Return [X, Y] of the center of cell containing provided text 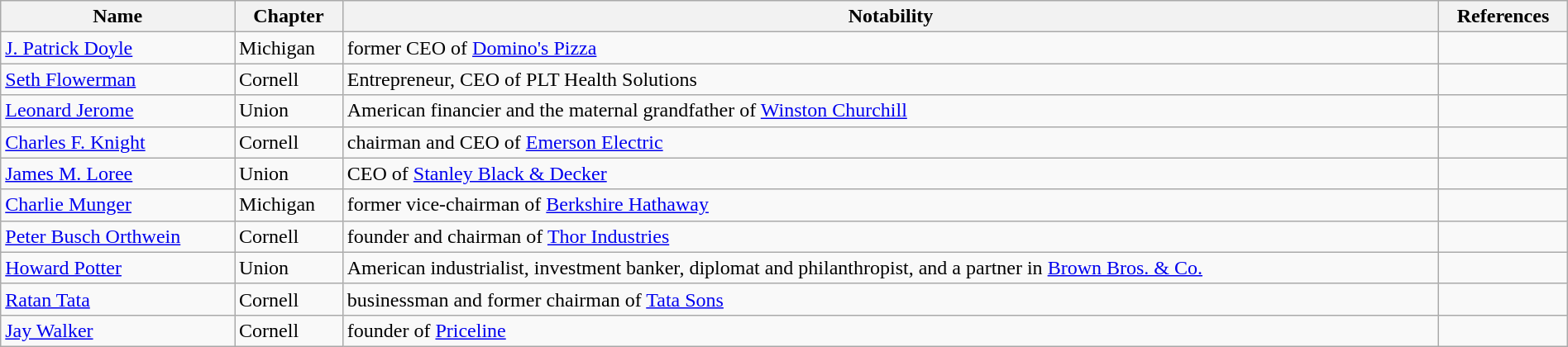
American industrialist, investment banker, diplomat and philanthropist, and a partner in Brown Bros. & Co. [891, 268]
Charlie Munger [117, 205]
J. Patrick Doyle [117, 48]
Seth Flowerman [117, 79]
former vice-chairman of Berkshire Hathaway [891, 205]
References [1503, 17]
James M. Loree [117, 173]
founder of Priceline [891, 330]
Jay Walker [117, 330]
Notability [891, 17]
Howard Potter [117, 268]
American financier and the maternal grandfather of Winston Churchill [891, 111]
Ratan Tata [117, 299]
Name [117, 17]
Peter Busch Orthwein [117, 236]
chairman and CEO of Emerson Electric [891, 142]
Charles F. Knight [117, 142]
CEO of Stanley Black & Decker [891, 173]
founder and chairman of Thor Industries [891, 236]
businessman and former chairman of Tata Sons [891, 299]
former CEO of Domino's Pizza [891, 48]
Entrepreneur, CEO of PLT Health Solutions [891, 79]
Chapter [289, 17]
Leonard Jerome [117, 111]
